Find where the given text appears and provide that cell's center as [x, y] coordinate. 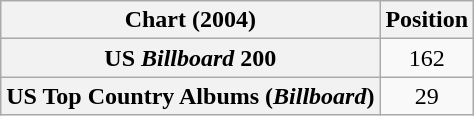
Position [427, 20]
US Billboard 200 [190, 58]
Chart (2004) [190, 20]
29 [427, 96]
162 [427, 58]
US Top Country Albums (Billboard) [190, 96]
